Return (x, y) of the center of cell containing provided text 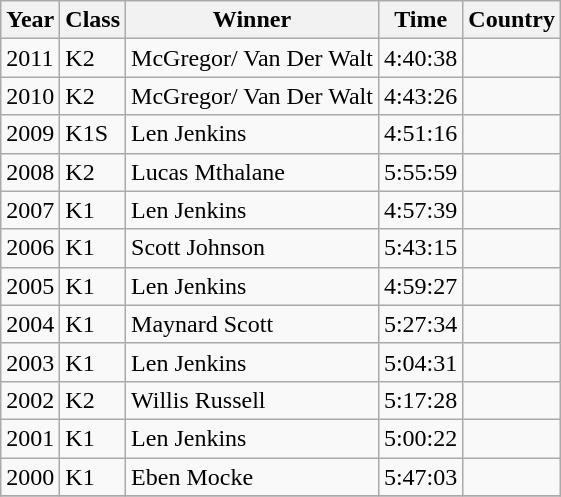
2001 (30, 438)
Maynard Scott (252, 324)
5:04:31 (420, 362)
5:27:34 (420, 324)
K1S (93, 134)
5:55:59 (420, 172)
2010 (30, 96)
2006 (30, 248)
Willis Russell (252, 400)
2003 (30, 362)
2009 (30, 134)
4:59:27 (420, 286)
2007 (30, 210)
Year (30, 20)
Country (512, 20)
2002 (30, 400)
5:17:28 (420, 400)
Winner (252, 20)
5:43:15 (420, 248)
Scott Johnson (252, 248)
2008 (30, 172)
Time (420, 20)
4:43:26 (420, 96)
4:51:16 (420, 134)
4:57:39 (420, 210)
2000 (30, 477)
Class (93, 20)
2005 (30, 286)
4:40:38 (420, 58)
5:00:22 (420, 438)
Eben Mocke (252, 477)
2004 (30, 324)
5:47:03 (420, 477)
2011 (30, 58)
Lucas Mthalane (252, 172)
